Return (X, Y) of the center of cell containing provided text 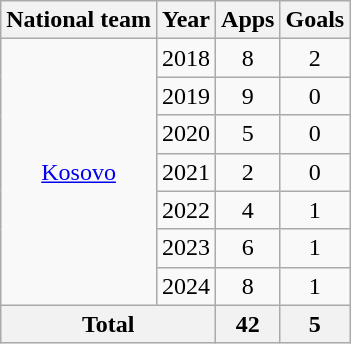
2022 (186, 210)
Apps (248, 20)
42 (248, 324)
Kosovo (79, 172)
2023 (186, 248)
National team (79, 20)
Year (186, 20)
9 (248, 96)
Goals (315, 20)
2021 (186, 172)
6 (248, 248)
2018 (186, 58)
2019 (186, 96)
2020 (186, 134)
Total (108, 324)
2024 (186, 286)
4 (248, 210)
